Pinpoint the cell where the given text exists, returning its (x, y) midpoint coordinate. 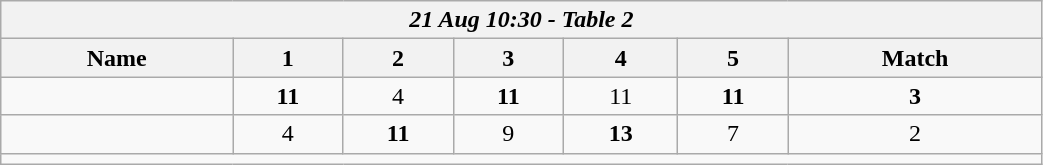
5 (733, 58)
21 Aug 10:30 - Table 2 (522, 20)
Name (117, 58)
1 (288, 58)
7 (733, 134)
13 (620, 134)
Match (915, 58)
9 (508, 134)
